Scan for the cell matching the given text and deliver its (x, y) coordinate at center. 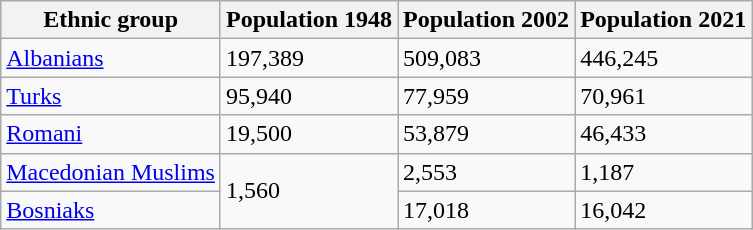
Population 1948 (308, 20)
16,042 (664, 210)
446,245 (664, 58)
197,389 (308, 58)
1,560 (308, 191)
95,940 (308, 96)
Population 2002 (486, 20)
509,083 (486, 58)
2,553 (486, 172)
77,959 (486, 96)
Population 2021 (664, 20)
46,433 (664, 134)
Macedonian Muslims (111, 172)
Romani (111, 134)
1,187 (664, 172)
Bosniaks (111, 210)
70,961 (664, 96)
Ethnic group (111, 20)
Albanians (111, 58)
17,018 (486, 210)
Turks (111, 96)
53,879 (486, 134)
19,500 (308, 134)
